Locate the cell with the specified text and output its [X, Y] center coordinate. 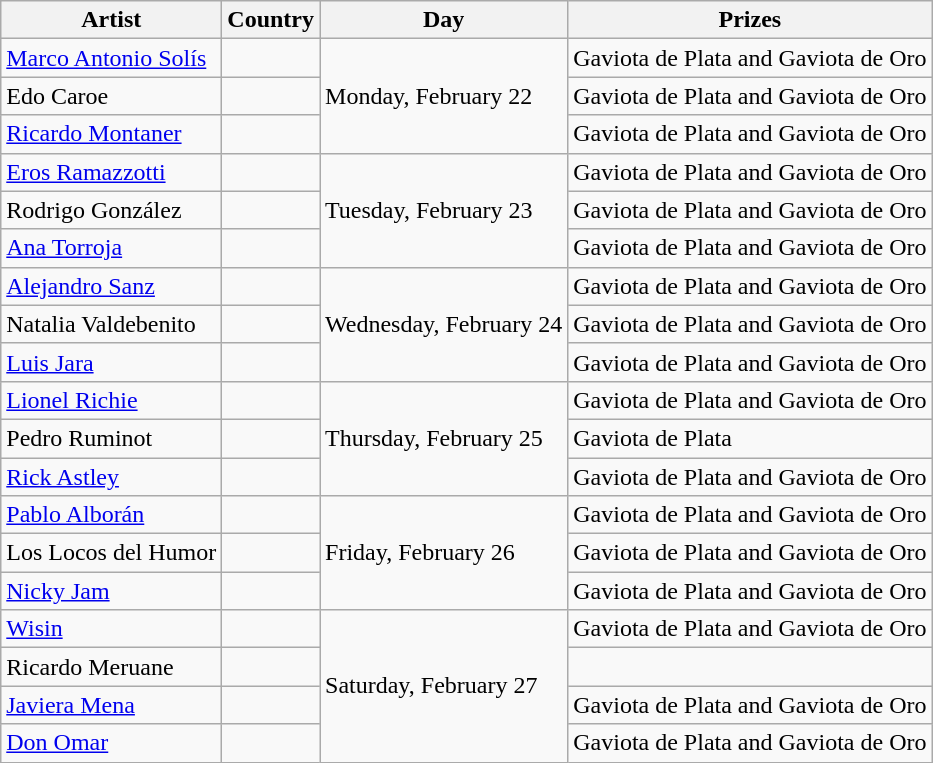
Tuesday, February 23 [444, 210]
Ricardo Meruane [112, 667]
Monday, February 22 [444, 96]
Gaviota de Plata [750, 438]
Nicky Jam [112, 591]
Artist [112, 20]
Pedro Ruminot [112, 438]
Don Omar [112, 743]
Los Locos del Humor [112, 553]
Wisin [112, 629]
Rodrigo González [112, 210]
Friday, February 26 [444, 553]
Ricardo Montaner [112, 134]
Wednesday, February 24 [444, 324]
Eros Ramazzotti [112, 172]
Javiera Mena [112, 705]
Pablo Alborán [112, 515]
Rick Astley [112, 477]
Luis Jara [112, 362]
Country [271, 20]
Alejandro Sanz [112, 286]
Natalia Valdebenito [112, 324]
Ana Torroja [112, 248]
Edo Caroe [112, 96]
Marco Antonio Solís [112, 58]
Lionel Richie [112, 400]
Thursday, February 25 [444, 438]
Saturday, February 27 [444, 686]
Day [444, 20]
Prizes [750, 20]
